Identify which cell holds the provided text, then report its (X, Y) central coordinate. 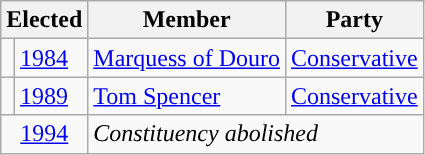
Marquess of Douro (187, 58)
Member (187, 20)
1994 (44, 134)
1984 (50, 58)
Party (354, 20)
Constituency abolished (256, 134)
Tom Spencer (187, 96)
Elected (44, 20)
1989 (50, 96)
